Find where the given text appears and provide that cell's center as [X, Y] coordinate. 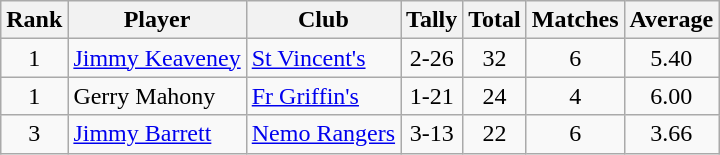
St Vincent's [323, 58]
Jimmy Barrett [157, 134]
6.00 [672, 96]
1-21 [432, 96]
24 [495, 96]
32 [495, 58]
Player [157, 20]
Tally [432, 20]
22 [495, 134]
Gerry Mahony [157, 96]
Club [323, 20]
3 [34, 134]
2-26 [432, 58]
3-13 [432, 134]
Total [495, 20]
Matches [575, 20]
Jimmy Keaveney [157, 58]
5.40 [672, 58]
Average [672, 20]
Nemo Rangers [323, 134]
4 [575, 96]
Rank [34, 20]
3.66 [672, 134]
Fr Griffin's [323, 96]
